Detect which cell encompasses the target text, then output its (x, y) center coordinate. 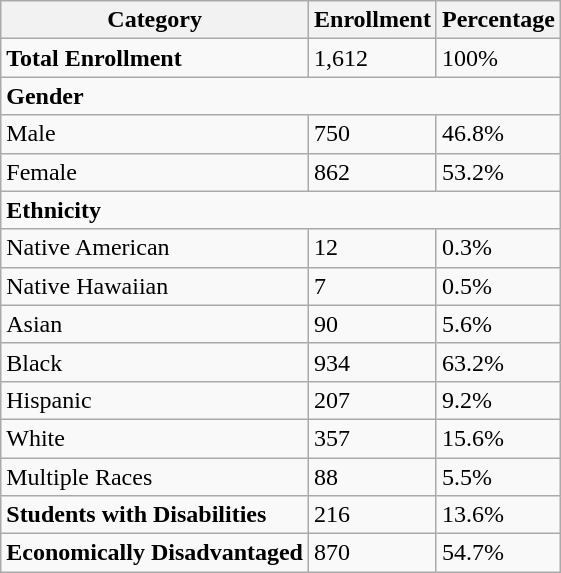
5.5% (498, 477)
Category (155, 20)
0.3% (498, 248)
Economically Disadvantaged (155, 553)
207 (373, 400)
63.2% (498, 362)
Female (155, 172)
15.6% (498, 438)
Male (155, 134)
Total Enrollment (155, 58)
46.8% (498, 134)
870 (373, 553)
100% (498, 58)
Ethnicity (281, 210)
13.6% (498, 515)
Percentage (498, 20)
7 (373, 286)
0.5% (498, 286)
90 (373, 324)
357 (373, 438)
54.7% (498, 553)
53.2% (498, 172)
Native Hawaiian (155, 286)
750 (373, 134)
1,612 (373, 58)
Multiple Races (155, 477)
862 (373, 172)
5.6% (498, 324)
Native American (155, 248)
White (155, 438)
9.2% (498, 400)
Asian (155, 324)
Gender (281, 96)
88 (373, 477)
Black (155, 362)
Enrollment (373, 20)
216 (373, 515)
934 (373, 362)
Hispanic (155, 400)
Students with Disabilities (155, 515)
12 (373, 248)
